Determine the (X, Y) coordinate at the center of the cell enclosing the given text.  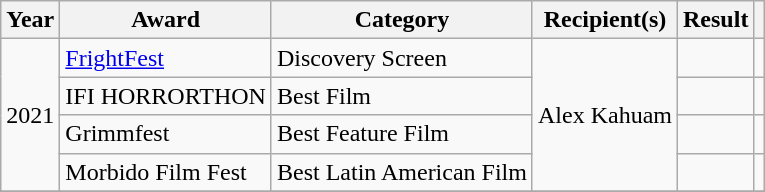
2021 (30, 115)
Award (166, 20)
Category (402, 20)
Result (716, 20)
Alex Kahuam (604, 115)
Best Feature Film (402, 134)
FrightFest (166, 58)
Best Latin American Film (402, 172)
Grimmfest (166, 134)
Discovery Screen (402, 58)
Morbido Film Fest (166, 172)
Best Film (402, 96)
IFI HORRORTHON (166, 96)
Year (30, 20)
Recipient(s) (604, 20)
